Capture the cell that displays the provided text and extract its [X, Y] central coordinate. 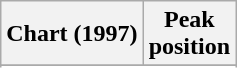
Chart (1997) [72, 34]
Peakposition [189, 34]
